Identify which cell holds the provided text, then report its (x, y) central coordinate. 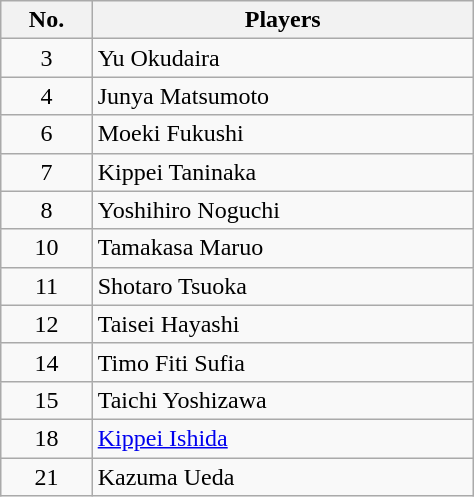
Junya Matsumoto (282, 96)
Players (282, 20)
Kippei Ishida (282, 438)
Taisei Hayashi (282, 324)
18 (46, 438)
Timo Fiti Sufia (282, 362)
21 (46, 477)
Yu Okudaira (282, 58)
Kazuma Ueda (282, 477)
Shotaro Tsuoka (282, 286)
Kippei Taninaka (282, 172)
14 (46, 362)
12 (46, 324)
15 (46, 400)
4 (46, 96)
Tamakasa Maruo (282, 248)
Taichi Yoshizawa (282, 400)
6 (46, 134)
Moeki Fukushi (282, 134)
11 (46, 286)
7 (46, 172)
8 (46, 210)
10 (46, 248)
No. (46, 20)
Yoshihiro Noguchi (282, 210)
3 (46, 58)
